Capture the cell that displays the provided text and extract its [X, Y] central coordinate. 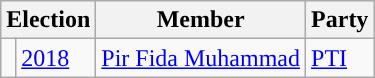
Election [48, 20]
Member [201, 20]
PTI [340, 58]
2018 [56, 58]
Pir Fida Muhammad [201, 58]
Party [340, 20]
